Pinpoint the cell where the given text exists, returning its [X, Y] midpoint coordinate. 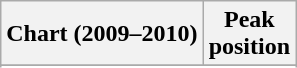
Peakposition [249, 34]
Chart (2009–2010) [102, 34]
